Return the [X, Y] coordinate for the center point of the cell that contains the specified text.  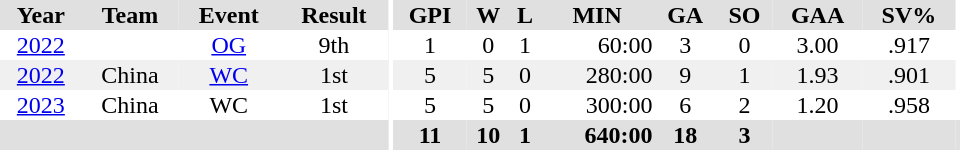
OG [228, 45]
Result [334, 15]
2 [744, 105]
3.00 [817, 45]
SV% [909, 15]
GPI [430, 15]
GAA [817, 15]
280:00 [597, 75]
640:00 [597, 135]
18 [685, 135]
11 [430, 135]
Year [41, 15]
9th [334, 45]
6 [685, 105]
MIN [597, 15]
60:00 [597, 45]
GA [685, 15]
Event [228, 15]
.958 [909, 105]
1.93 [817, 75]
.901 [909, 75]
300:00 [597, 105]
9 [685, 75]
2023 [41, 105]
L [525, 15]
1.20 [817, 105]
W [488, 15]
Team [130, 15]
10 [488, 135]
.917 [909, 45]
SO [744, 15]
